Locate the cell with the specified text and output its [X, Y] center coordinate. 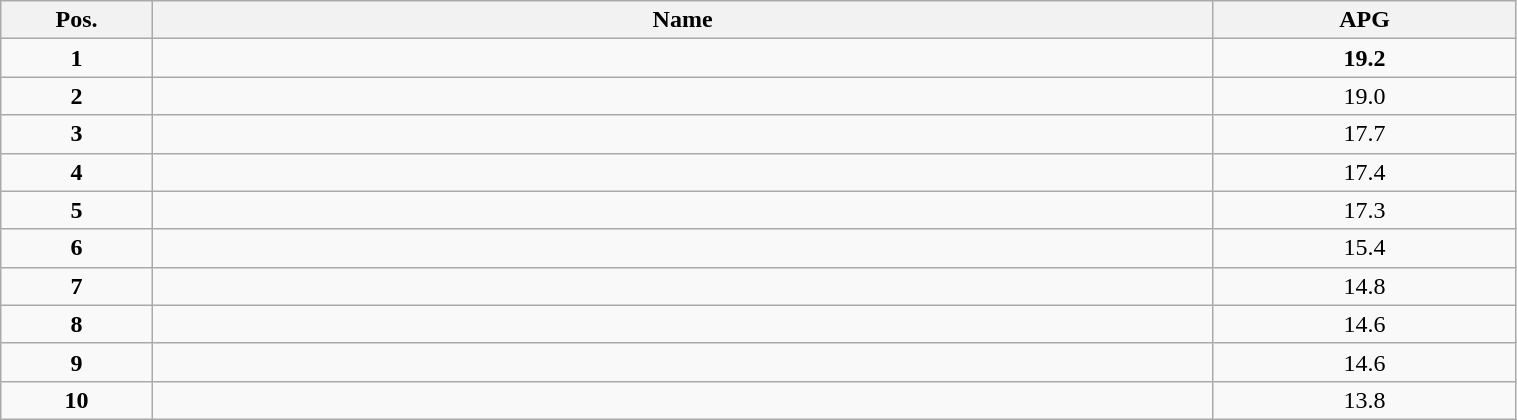
9 [77, 362]
APG [1364, 20]
13.8 [1364, 400]
17.4 [1364, 172]
14.8 [1364, 286]
10 [77, 400]
17.7 [1364, 134]
8 [77, 324]
7 [77, 286]
6 [77, 248]
19.0 [1364, 96]
5 [77, 210]
19.2 [1364, 58]
3 [77, 134]
15.4 [1364, 248]
Pos. [77, 20]
Name [682, 20]
1 [77, 58]
2 [77, 96]
4 [77, 172]
17.3 [1364, 210]
